Locate the cell with the specified text and output its [x, y] center coordinate. 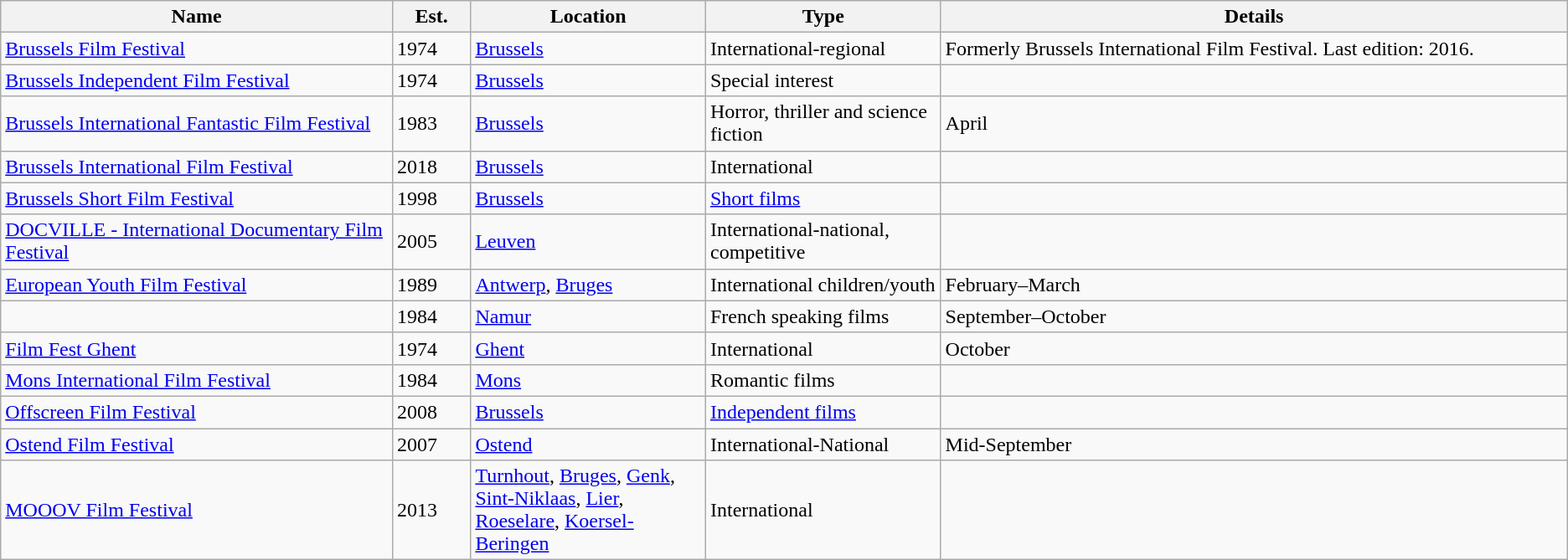
1998 [431, 198]
Romantic films [823, 380]
Leuven [588, 241]
Ostend Film Festival [197, 444]
2007 [431, 444]
September–October [1254, 316]
Brussels Independent Film Festival [197, 80]
April [1254, 124]
Brussels International Fantastic Film Festival [197, 124]
2018 [431, 167]
International children/youth [823, 285]
Ostend [588, 444]
Antwerp, Bruges [588, 285]
Special interest [823, 80]
February–March [1254, 285]
2008 [431, 412]
Mid-September [1254, 444]
DOCVILLE - International Documentary Film Festival [197, 241]
1983 [431, 124]
1989 [431, 285]
Turnhout, Bruges, Genk, Sint-Niklaas, Lier, Roeselare, Koersel-Beringen [588, 511]
International-National [823, 444]
Formerly Brussels International Film Festival. Last edition: 2016. [1254, 49]
Namur [588, 316]
Mons International Film Festival [197, 380]
Name [197, 17]
Horror, thriller and science fiction [823, 124]
Est. [431, 17]
2013 [431, 511]
International-regional [823, 49]
Independent films [823, 412]
Mons [588, 380]
Ghent [588, 348]
Details [1254, 17]
Film Fest Ghent [197, 348]
2005 [431, 241]
Offscreen Film Festival [197, 412]
French speaking films [823, 316]
MOOOV Film Festival [197, 511]
Type [823, 17]
Brussels International Film Festival [197, 167]
Location [588, 17]
Brussels Film Festival [197, 49]
Brussels Short Film Festival [197, 198]
European Youth Film Festival [197, 285]
Short films [823, 198]
October [1254, 348]
International-national, competitive [823, 241]
